Return [x, y] of the center of cell containing provided text 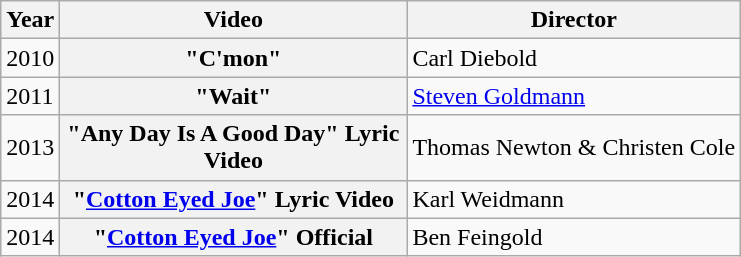
"Cotton Eyed Joe" Lyric Video [234, 199]
Director [574, 20]
Video [234, 20]
Thomas Newton & Christen Cole [574, 148]
2010 [30, 58]
"Wait" [234, 96]
"Any Day Is A Good Day" Lyric Video [234, 148]
Ben Feingold [574, 237]
2013 [30, 148]
Karl Weidmann [574, 199]
Year [30, 20]
"C'mon" [234, 58]
"Cotton Eyed Joe" Official [234, 237]
Steven Goldmann [574, 96]
2011 [30, 96]
Carl Diebold [574, 58]
